Extract the [x, y] coordinate from the center of the cell holding the provided text.  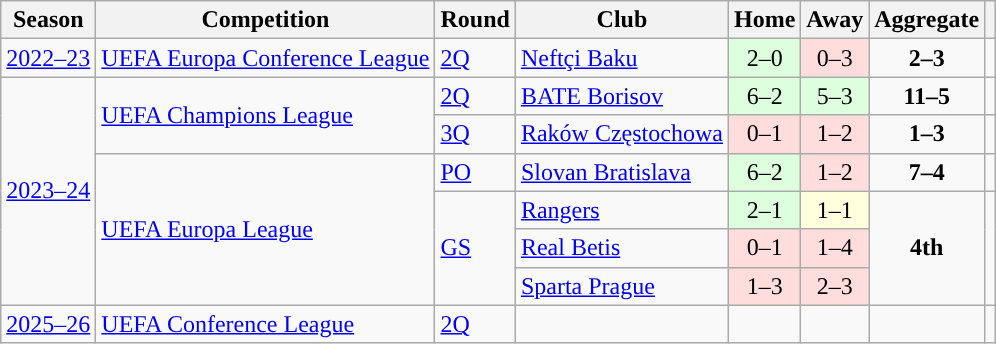
Season [48, 20]
UEFA Europa League [266, 229]
Club [622, 20]
Neftçi Baku [622, 58]
Competition [266, 20]
GS [475, 248]
BATE Borisov [622, 96]
3Q [475, 134]
Rangers [622, 210]
Aggregate [927, 20]
UEFA Europa Conference League [266, 58]
2023–24 [48, 191]
4th [927, 248]
Away [835, 20]
Home [764, 20]
UEFA Conference League [266, 324]
1–1 [835, 210]
UEFA Champions League [266, 115]
Slovan Bratislava [622, 172]
2–0 [764, 58]
2022–23 [48, 58]
0–3 [835, 58]
Sparta Prague [622, 286]
7–4 [927, 172]
2025–26 [48, 324]
11–5 [927, 96]
Real Betis [622, 248]
Round [475, 20]
5–3 [835, 96]
1–4 [835, 248]
Raków Częstochowa [622, 134]
2–1 [764, 210]
PO [475, 172]
